Capture the cell that displays the provided text and extract its (X, Y) central coordinate. 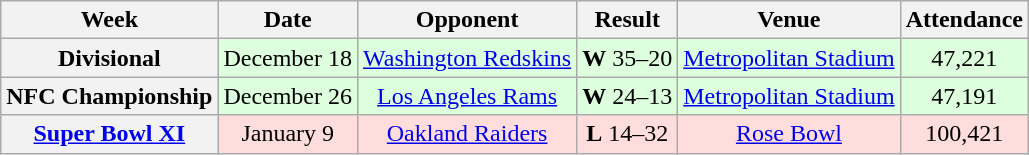
Venue (789, 20)
47,191 (964, 96)
Oakland Raiders (468, 134)
W 24–13 (628, 96)
100,421 (964, 134)
Attendance (964, 20)
December 18 (288, 58)
January 9 (288, 134)
Date (288, 20)
Week (110, 20)
Los Angeles Rams (468, 96)
Opponent (468, 20)
Rose Bowl (789, 134)
L 14–32 (628, 134)
Washington Redskins (468, 58)
Result (628, 20)
NFC Championship (110, 96)
Super Bowl XI (110, 134)
47,221 (964, 58)
W 35–20 (628, 58)
Divisional (110, 58)
December 26 (288, 96)
